Return (x, y) of the center of cell containing provided text 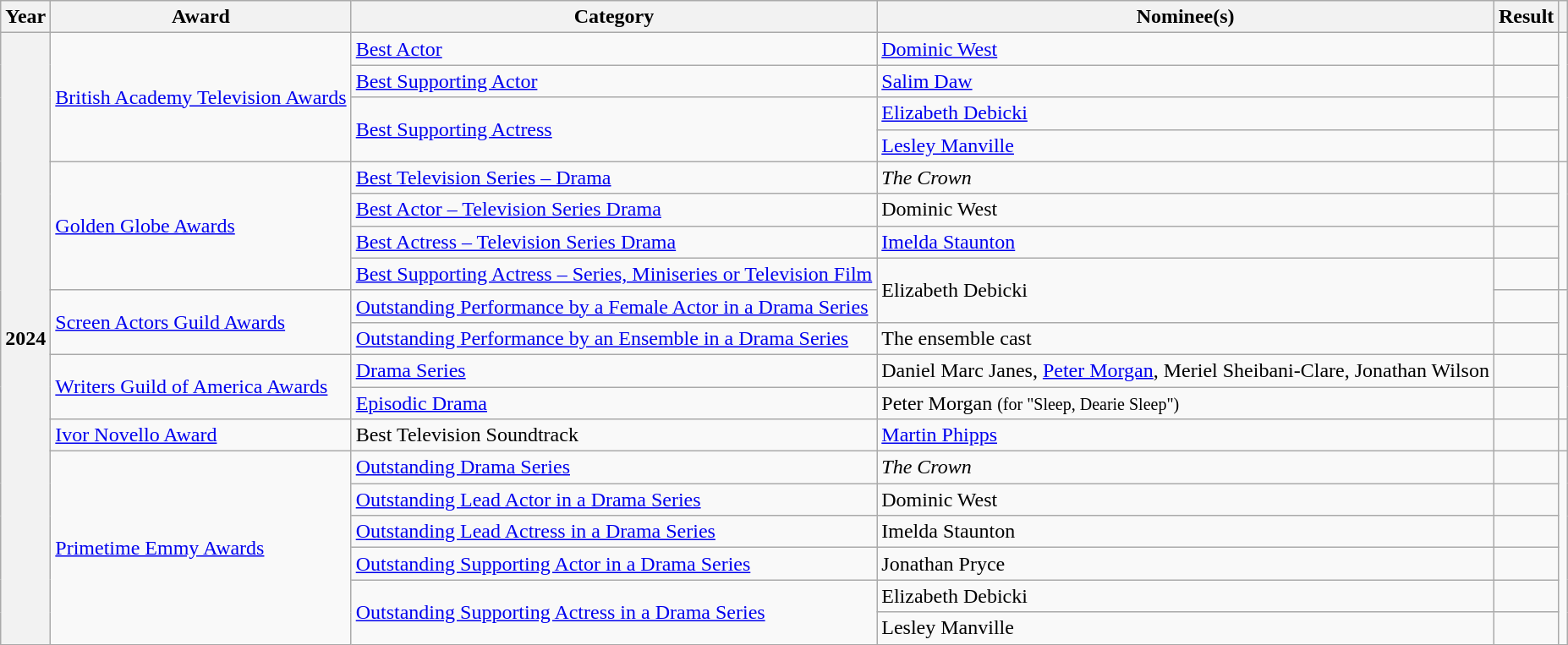
Salim Daw (1186, 81)
Writers Guild of America Awards (201, 386)
Best Television Series – Drama (614, 178)
Outstanding Supporting Actress in a Drama Series (614, 612)
Year (25, 17)
British Academy Television Awards (201, 97)
Episodic Drama (614, 403)
Outstanding Performance by an Ensemble in a Drama Series (614, 338)
Best Supporting Actress – Series, Miniseries or Television Film (614, 274)
Ivor Novello Award (201, 435)
Jonathan Pryce (1186, 564)
Best Actor – Television Series Drama (614, 210)
Category (614, 17)
Best Actor (614, 49)
Best Supporting Actress (614, 129)
Martin Phipps (1186, 435)
Outstanding Lead Actor in a Drama Series (614, 500)
Peter Morgan (for "Sleep, Dearie Sleep") (1186, 403)
Award (201, 17)
Outstanding Supporting Actor in a Drama Series (614, 564)
Screen Actors Guild Awards (201, 322)
Daniel Marc Janes, Peter Morgan, Meriel Sheibani-Clare, Jonathan Wilson (1186, 370)
Outstanding Drama Series (614, 467)
Best Supporting Actor (614, 81)
Best Television Soundtrack (614, 435)
Outstanding Performance by a Female Actor in a Drama Series (614, 306)
Primetime Emmy Awards (201, 548)
Nominee(s) (1186, 17)
Result (1526, 17)
Golden Globe Awards (201, 226)
The ensemble cast (1186, 338)
Drama Series (614, 370)
Best Actress – Television Series Drama (614, 242)
2024 (25, 338)
Outstanding Lead Actress in a Drama Series (614, 532)
